Identify which cell holds the provided text, then report its (X, Y) central coordinate. 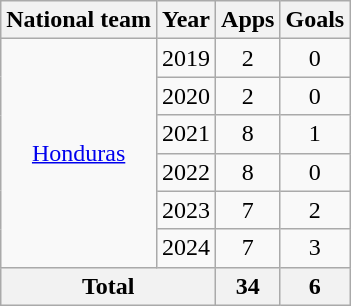
3 (315, 248)
2022 (186, 172)
2024 (186, 248)
Total (108, 286)
2021 (186, 134)
6 (315, 286)
Honduras (79, 153)
Year (186, 20)
Apps (248, 20)
2019 (186, 58)
2020 (186, 96)
34 (248, 286)
National team (79, 20)
1 (315, 134)
2023 (186, 210)
Goals (315, 20)
